Detect which cell encompasses the target text, then output its [X, Y] center coordinate. 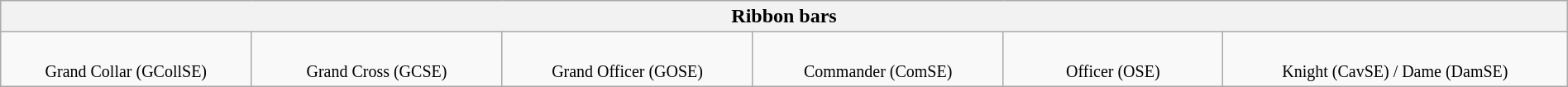
Grand Officer (GOSE) [627, 60]
Grand Collar (GCollSE) [126, 60]
Knight (CavSE) / Dame (DamSE) [1394, 60]
Ribbon bars [784, 17]
Commander (ComSE) [878, 60]
Officer (OSE) [1113, 60]
Grand Cross (GCSE) [377, 60]
